Return [X, Y] of the center of cell containing provided text 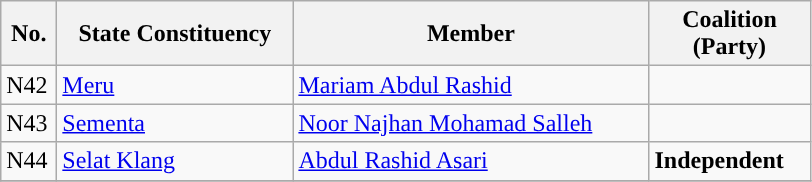
Meru [175, 85]
Abdul Rashid Asari [471, 161]
N42 [29, 85]
N43 [29, 123]
Noor Najhan Mohamad Salleh [471, 123]
Member [471, 34]
Selat Klang [175, 161]
No. [29, 34]
Coalition (Party) [730, 34]
N44 [29, 161]
Mariam Abdul Rashid [471, 85]
State Constituency [175, 34]
Sementa [175, 123]
Independent [730, 161]
